Search for the cell housing the specified text and yield its (x, y) center coordinate. 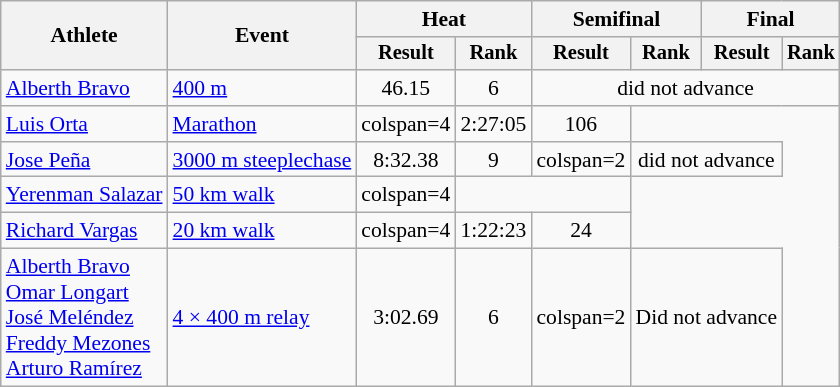
Richard Vargas (84, 231)
4 × 400 m relay (262, 318)
Yerenman Salazar (84, 195)
Alberth Bravo (84, 88)
Luis Orta (84, 124)
8:32.38 (406, 160)
Athlete (84, 36)
Marathon (262, 124)
46.15 (406, 88)
Did not advance (706, 318)
1:22:23 (493, 231)
3000 m steeplechase (262, 160)
3:02.69 (406, 318)
Alberth BravoOmar LongartJosé MeléndezFreddy MezonesArturo Ramírez (84, 318)
Final (770, 19)
Heat (444, 19)
50 km walk (262, 195)
24 (580, 231)
Event (262, 36)
400 m (262, 88)
20 km walk (262, 231)
2:27:05 (493, 124)
Semifinal (616, 19)
9 (493, 160)
Jose Peña (84, 160)
106 (580, 124)
